Find where the given text appears and provide that cell's center as (X, Y) coordinate. 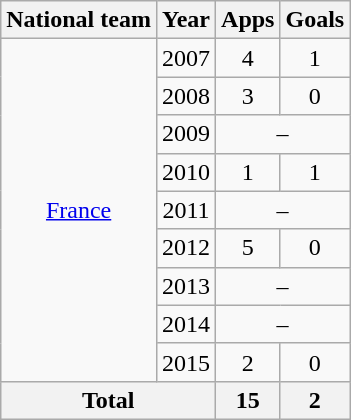
2013 (186, 286)
Goals (315, 20)
Total (108, 400)
5 (248, 248)
2009 (186, 134)
4 (248, 58)
2010 (186, 172)
2011 (186, 210)
3 (248, 96)
France (79, 210)
15 (248, 400)
Year (186, 20)
2012 (186, 248)
Apps (248, 20)
2014 (186, 324)
National team (79, 20)
2007 (186, 58)
2008 (186, 96)
2015 (186, 362)
